Return (x, y) of the center of cell containing provided text 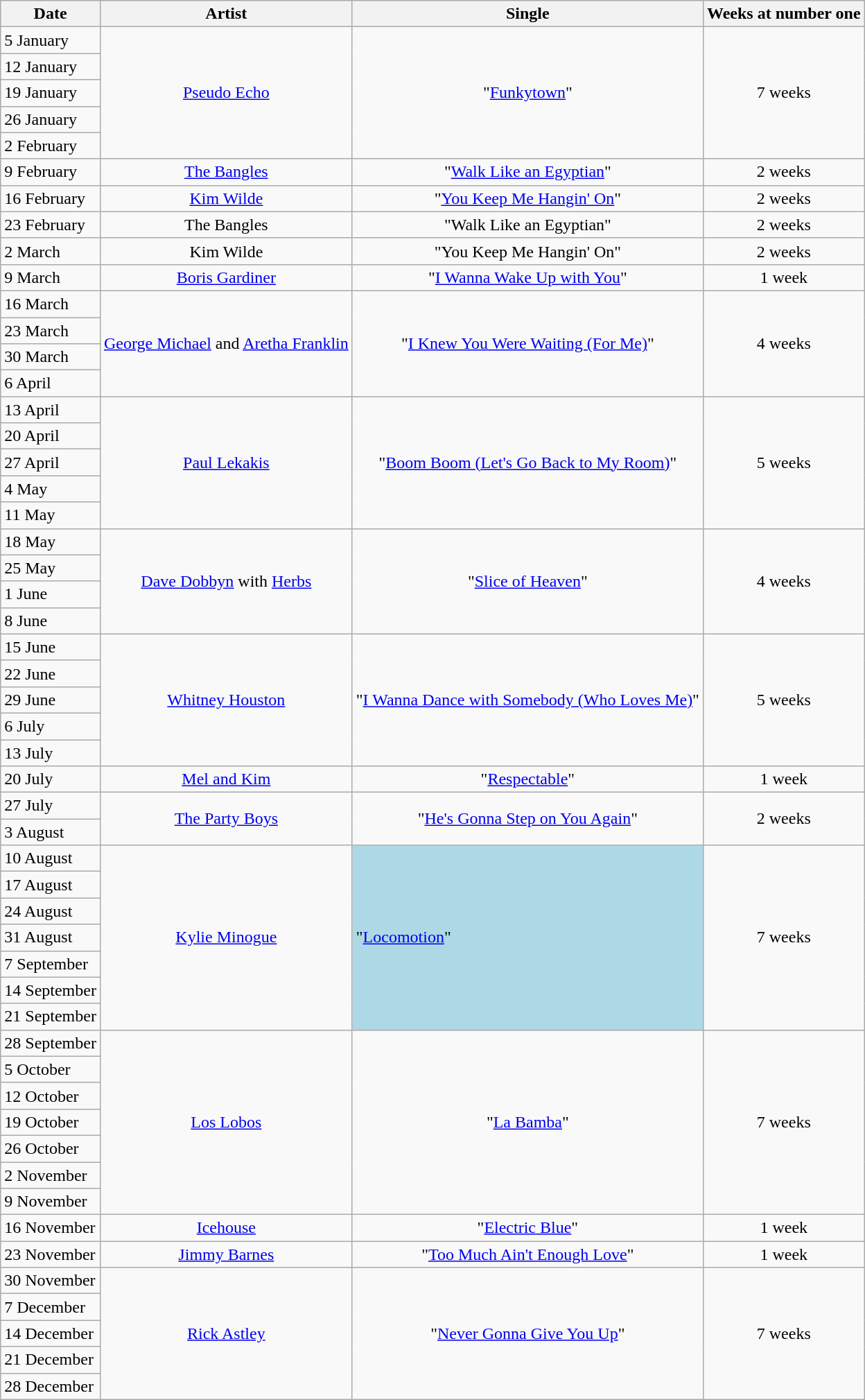
Pseudo Echo (226, 93)
2 March (51, 251)
16 March (51, 304)
Rick Astley (226, 1333)
George Michael and Aretha Franklin (226, 343)
27 April (51, 463)
12 October (51, 1096)
15 June (51, 647)
Icehouse (226, 1228)
28 September (51, 1043)
5 October (51, 1069)
"Electric Blue" (527, 1228)
"I Wanna Wake Up with You" (527, 277)
"Slice of Heaven" (527, 581)
Mel and Kim (226, 779)
16 February (51, 198)
14 September (51, 990)
21 December (51, 1360)
Dave Dobbyn with Herbs (226, 581)
The Party Boys (226, 819)
21 September (51, 1017)
26 January (51, 119)
6 April (51, 383)
"I Knew You Were Waiting (For Me)" (527, 343)
3 August (51, 832)
31 August (51, 937)
7 December (51, 1307)
Boris Gardiner (226, 277)
20 July (51, 779)
"La Bamba" (527, 1122)
18 May (51, 542)
Whitney Houston (226, 700)
1 June (51, 594)
20 April (51, 436)
23 March (51, 331)
23 November (51, 1254)
24 August (51, 911)
26 October (51, 1148)
Single (527, 14)
13 July (51, 752)
9 November (51, 1202)
2 February (51, 146)
11 May (51, 515)
"Too Much Ain't Enough Love" (527, 1254)
27 July (51, 806)
10 August (51, 858)
19 January (51, 93)
30 March (51, 357)
9 February (51, 172)
29 June (51, 700)
17 August (51, 885)
Date (51, 14)
Paul Lekakis (226, 463)
"Respectable" (527, 779)
"Boom Boom (Let's Go Back to My Room)" (527, 463)
Artist (226, 14)
"Never Gonna Give You Up" (527, 1333)
"I Wanna Dance with Somebody (Who Loves Me)" (527, 700)
19 October (51, 1122)
"Locomotion" (527, 937)
16 November (51, 1228)
5 January (51, 40)
"Funkytown" (527, 93)
4 May (51, 489)
12 January (51, 67)
7 September (51, 964)
13 April (51, 410)
6 July (51, 726)
25 May (51, 568)
Jimmy Barnes (226, 1254)
14 December (51, 1333)
30 November (51, 1281)
8 June (51, 621)
22 June (51, 673)
"He's Gonna Step on You Again" (527, 819)
23 February (51, 225)
9 March (51, 277)
2 November (51, 1175)
Kylie Minogue (226, 937)
28 December (51, 1386)
Weeks at number one (783, 14)
Los Lobos (226, 1122)
